Extract the [x, y] coordinate from the center of the cell holding the provided text.  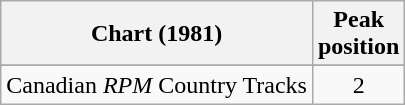
Chart (1981) [157, 34]
Peakposition [358, 34]
Canadian RPM Country Tracks [157, 85]
2 [358, 85]
